For the text-containing cell, return its midpoint in [X, Y] coordinate format. 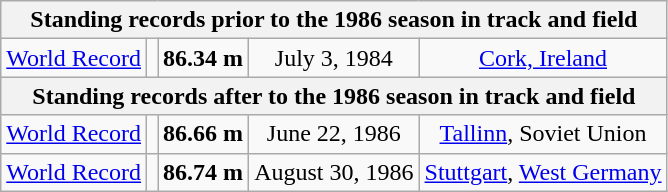
Standing records after to the 1986 season in track and field [334, 96]
86.74 m [204, 172]
June 22, 1986 [334, 134]
Tallinn, Soviet Union [543, 134]
July 3, 1984 [334, 58]
Standing records prior to the 1986 season in track and field [334, 20]
86.34 m [204, 58]
86.66 m [204, 134]
Cork, Ireland [543, 58]
Stuttgart, West Germany [543, 172]
August 30, 1986 [334, 172]
